Extract the [x, y] coordinate from the center of the cell holding the provided text.  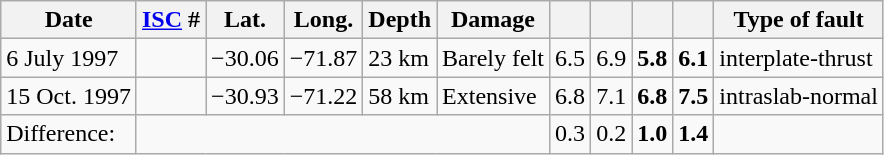
Depth [400, 20]
Extensive [494, 96]
−30.06 [246, 58]
Difference: [69, 134]
6.9 [612, 58]
Barely felt [494, 58]
1.4 [694, 134]
interplate-thrust [799, 58]
Long. [324, 20]
7.5 [694, 96]
0.2 [612, 134]
−71.22 [324, 96]
6.5 [570, 58]
−30.93 [246, 96]
58 km [400, 96]
6.1 [694, 58]
intraslab-normal [799, 96]
23 km [400, 58]
5.8 [652, 58]
Damage [494, 20]
7.1 [612, 96]
1.0 [652, 134]
0.3 [570, 134]
ISC # [170, 20]
Lat. [246, 20]
15 Oct. 1997 [69, 96]
−71.87 [324, 58]
Type of fault [799, 20]
Date [69, 20]
6 July 1997 [69, 58]
